Determine the [X, Y] coordinate at the center of the cell enclosing the given text.  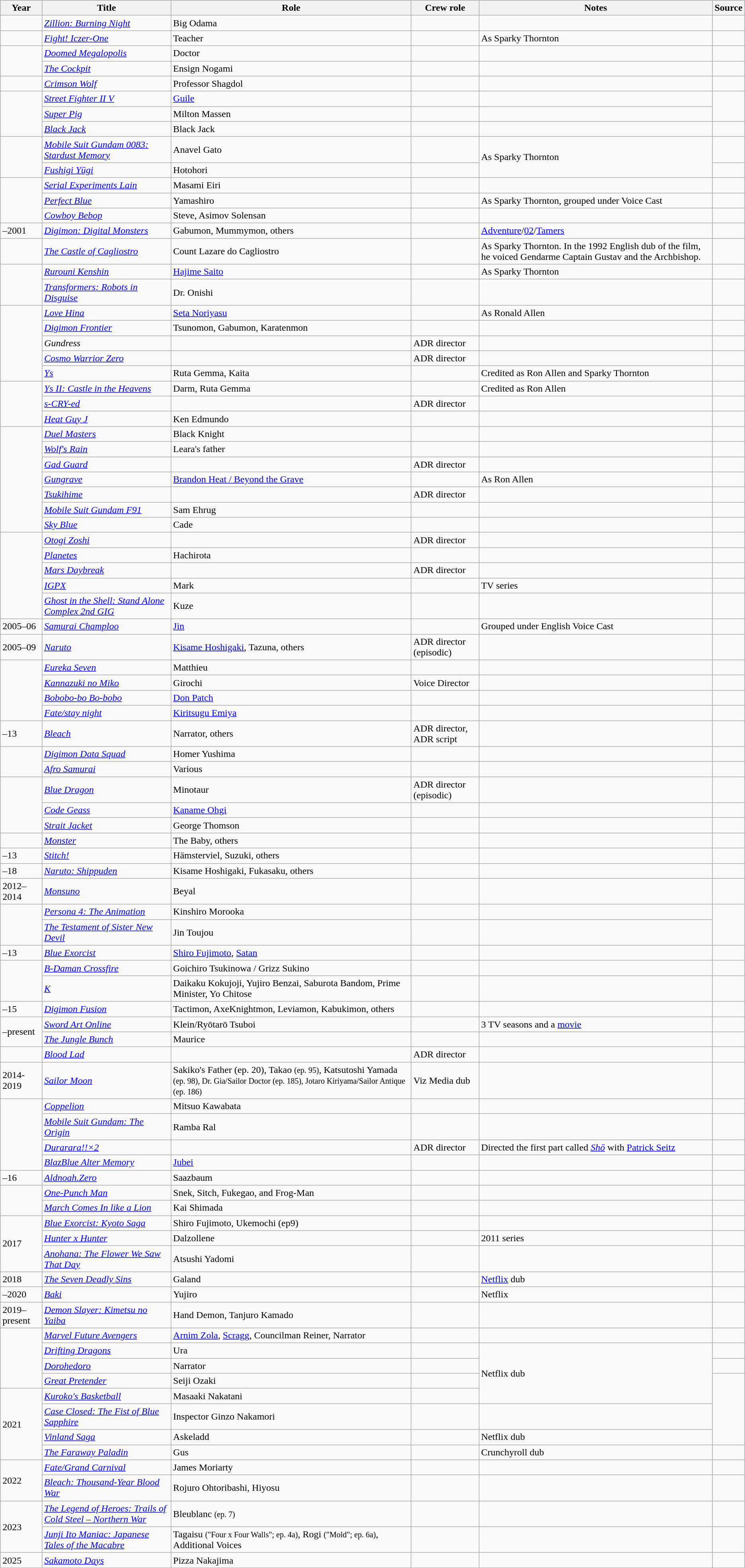
Kisame Hoshigaki, Fukasaku, others [291, 871]
Homer Yushima [291, 754]
Afro Samurai [107, 769]
Kai Shimada [291, 1208]
Year [21, 8]
Bobobo-bo Bo-bobo [107, 698]
Vinland Saga [107, 1437]
2005–06 [21, 626]
Kuze [291, 606]
James Moriarty [291, 1467]
Kaname Ohgi [291, 810]
Zillion: Burning Night [107, 23]
Sam Ehrug [291, 510]
Askeladd [291, 1437]
Hachirota [291, 555]
ADR director, ADR script [445, 733]
Credited as Ron Allen and Sparky Thornton [595, 373]
Seiji Ozaki [291, 1381]
Seta Noriyasu [291, 313]
Planetes [107, 555]
Jubei [291, 1162]
Blue Exorcist: Kyoto Saga [107, 1223]
Netflix [595, 1294]
Fate/stay night [107, 713]
Tactimon, AxeKnightmon, Leviamon, Kabukimon, others [291, 1009]
Eureka Seven [107, 667]
Mitsuo Kawabata [291, 1106]
TV series [595, 585]
Hajime Saito [291, 272]
Gabumon, Mummymon, others [291, 231]
Title [107, 8]
Duel Masters [107, 434]
Yujiro [291, 1294]
The Faraway Paladin [107, 1452]
Stitch! [107, 856]
2023 [21, 1527]
2025 [21, 1560]
Naruto: Shippuden [107, 871]
Sky Blue [107, 525]
Girochi [291, 683]
–present [21, 1032]
Digimon Frontier [107, 328]
Wolf's Rain [107, 449]
Heat Guy J [107, 419]
Big Odama [291, 23]
Kuroko's Basketball [107, 1396]
Matthieu [291, 667]
2018 [21, 1279]
B-Daman Crossfire [107, 968]
Transformers: Robots in Disguise [107, 292]
Blood Lad [107, 1055]
Source [728, 8]
Atsushi Yadomi [291, 1258]
Dorohedoro [107, 1366]
Case Closed: The Fist of Blue Sapphire [107, 1417]
Durarara!!×2 [107, 1147]
Narrator [291, 1366]
Drifting Dragons [107, 1351]
Hand Demon, Tanjuro Kamado [291, 1315]
Professor Shagdol [291, 84]
Digimon Data Squad [107, 754]
Serial Experiments Lain [107, 185]
Leara's father [291, 449]
Strait Jacket [107, 825]
Notes [595, 8]
–18 [21, 871]
Grouped under English Voice Cast [595, 626]
Love Hina [107, 313]
Great Pretender [107, 1381]
Mobile Suit Gundam 0083: Stardust Memory [107, 150]
Tagaisu ("Four x Four Walls"; ep. 4a), Rogi ("Mold"; ep. 6a), Additional Voices [291, 1539]
Bleublanc (ep. 7) [291, 1514]
Gundress [107, 343]
Goichiro Tsukinowa / Grizz Sukino [291, 968]
BlazBlue Alter Memory [107, 1162]
Blue Exorcist [107, 953]
Masami Eiri [291, 185]
Various [291, 769]
Tsunomon, Gabumon, Karatenmon [291, 328]
Digimon: Digital Monsters [107, 231]
Gus [291, 1452]
Sakiko's Father (ep. 20), Takao (ep. 95), Katsutoshi Yamada (ep. 98), Dr. Gia/Sailor Doctor (ep. 185), Jotaro Kiriyama/Sailor Antique (ep. 186) [291, 1080]
Milton Massen [291, 114]
Credited as Ron Allen [595, 388]
Ghost in the Shell: Stand Alone Complex 2nd GIG [107, 606]
Shiro Fujimoto, Satan [291, 953]
Demon Slayer: Kimetsu no Yaiba [107, 1315]
Steve, Asimov Solensan [291, 216]
Don Patch [291, 698]
2005–09 [21, 647]
As Sparky Thornton. In the 1992 English dub of the film, he voiced Gendarme Captain Gustav and the Archbishop. [595, 252]
Crunchyroll dub [595, 1452]
Gungrave [107, 480]
Viz Media dub [445, 1080]
Rojuro Ohtoribashi, Hiyosu [291, 1488]
Sword Art Online [107, 1024]
Junji Ito Maniac: Japanese Tales of the Macabre [107, 1539]
As Sparky Thornton, grouped under Voice Cast [595, 200]
Cosmo Warrior Zero [107, 358]
Ura [291, 1351]
Rurouni Kenshin [107, 272]
Jin [291, 626]
Maurice [291, 1039]
Arnim Zola, Scragg, Councilman Reiner, Narrator [291, 1336]
Count Lazare do Cagliostro [291, 252]
The Testament of Sister New Devil [107, 932]
Bleach: Thousand-Year Blood War [107, 1488]
Sailor Moon [107, 1080]
Anavel Gato [291, 150]
Hotohori [291, 170]
One-Punch Man [107, 1193]
Klein/Ryōtarō Tsuboi [291, 1024]
Anohana: The Flower We Saw That Day [107, 1258]
Naruto [107, 647]
–15 [21, 1009]
Minotaur [291, 790]
Mark [291, 585]
s-CRY-ed [107, 404]
–2020 [21, 1294]
Dr. Onishi [291, 292]
Kiritsugu Emiya [291, 713]
Super Pig [107, 114]
Monsuno [107, 891]
Fushigi Yūgi [107, 170]
Guile [291, 99]
Yamashiro [291, 200]
Cade [291, 525]
Hämsterviel, Suzuki, others [291, 856]
Daikaku Kokujoji, Yujiro Benzai, Saburota Bandom, Prime Minister, Yo Chitose [291, 989]
Directed the first part called Shō with Patrick Seitz [595, 1147]
Shiro Fujimoto, Ukemochi (ep9) [291, 1223]
Samurai Champloo [107, 626]
–2001 [21, 231]
Crimson Wolf [107, 84]
Galand [291, 1279]
Narrator, others [291, 733]
IGPX [107, 585]
Teacher [291, 38]
George Thomson [291, 825]
The Jungle Bunch [107, 1039]
Mars Daybreak [107, 570]
2014-2019 [21, 1080]
Snek, Sitch, Fukegao, and Frog-Man [291, 1193]
Ys II: Castle in the Heavens [107, 388]
Masaaki Nakatani [291, 1396]
Ys [107, 373]
Ken Edmundo [291, 419]
Blue Dragon [107, 790]
2017 [21, 1243]
Cowboy Bebop [107, 216]
Jin Toujou [291, 932]
K [107, 989]
The Legend of Heroes: Trails of Cold Steel – Northern War [107, 1514]
Otogi Zoshi [107, 540]
Digimon Fusion [107, 1009]
The Cockpit [107, 68]
Brandon Heat / Beyond the Grave [291, 480]
Beyal [291, 891]
Ensign Nogami [291, 68]
2021 [21, 1424]
Darm, Ruta Gemma [291, 388]
Ruta Gemma, Kaita [291, 373]
Dalzollene [291, 1238]
The Baby, others [291, 841]
3 TV seasons and a movie [595, 1024]
Ramba Ral [291, 1127]
Adventure/02/Tamers [595, 231]
Pizza Nakajima [291, 1560]
Monster [107, 841]
Code Geass [107, 810]
–16 [21, 1178]
Role [291, 8]
Kinshiro Morooka [291, 912]
Fight! Iczer-One [107, 38]
Tsukihime [107, 495]
Sakamoto Days [107, 1560]
Marvel Future Avengers [107, 1336]
Perfect Blue [107, 200]
Hunter x Hunter [107, 1238]
2012–2014 [21, 891]
Aldnoah.Zero [107, 1178]
Inspector Ginzo Nakamori [291, 1417]
Persona 4: The Animation [107, 912]
Kannazuki no Miko [107, 683]
Mobile Suit Gundam: The Origin [107, 1127]
Coppelion [107, 1106]
Fate/Grand Carnival [107, 1467]
Bleach [107, 733]
Street Fighter II V [107, 99]
As Ron Allen [595, 480]
Black Knight [291, 434]
March Comes In like a Lion [107, 1208]
Baki [107, 1294]
The Seven Deadly Sins [107, 1279]
2011 series [595, 1238]
The Castle of Cagliostro [107, 252]
Mobile Suit Gundam F91 [107, 510]
Saazbaum [291, 1178]
Doomed Megalopolis [107, 53]
2022 [21, 1480]
2019–present [21, 1315]
Kisame Hoshigaki, Tazuna, others [291, 647]
Doctor [291, 53]
Crew role [445, 8]
Gad Guard [107, 464]
Voice Director [445, 683]
As Ronald Allen [595, 313]
